Output the (X, Y) coordinate of the center of the cell containing the given text.  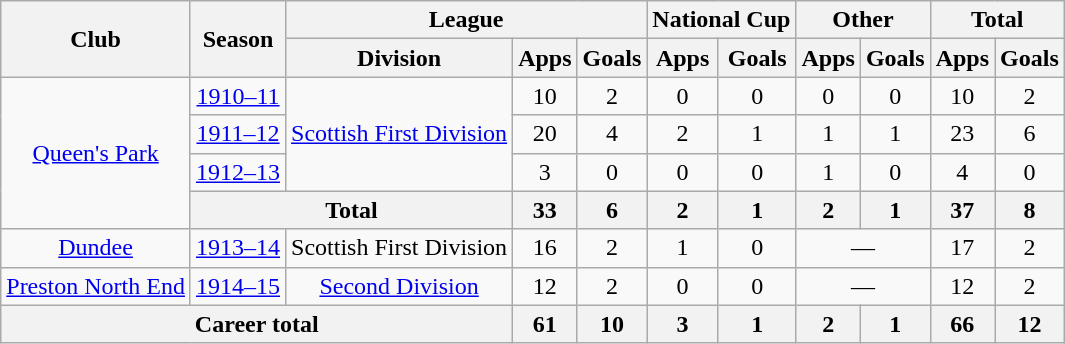
Queen's Park (96, 153)
1911–12 (238, 134)
1910–11 (238, 96)
23 (962, 134)
National Cup (722, 20)
1913–14 (238, 248)
37 (962, 210)
Preston North End (96, 286)
League (466, 20)
Other (863, 20)
61 (545, 324)
Club (96, 39)
Season (238, 39)
Division (400, 58)
16 (545, 248)
1912–13 (238, 172)
Dundee (96, 248)
1914–15 (238, 286)
66 (962, 324)
17 (962, 248)
20 (545, 134)
33 (545, 210)
8 (1030, 210)
Second Division (400, 286)
Career total (257, 324)
